Pinpoint the cell where the given text exists, returning its (x, y) midpoint coordinate. 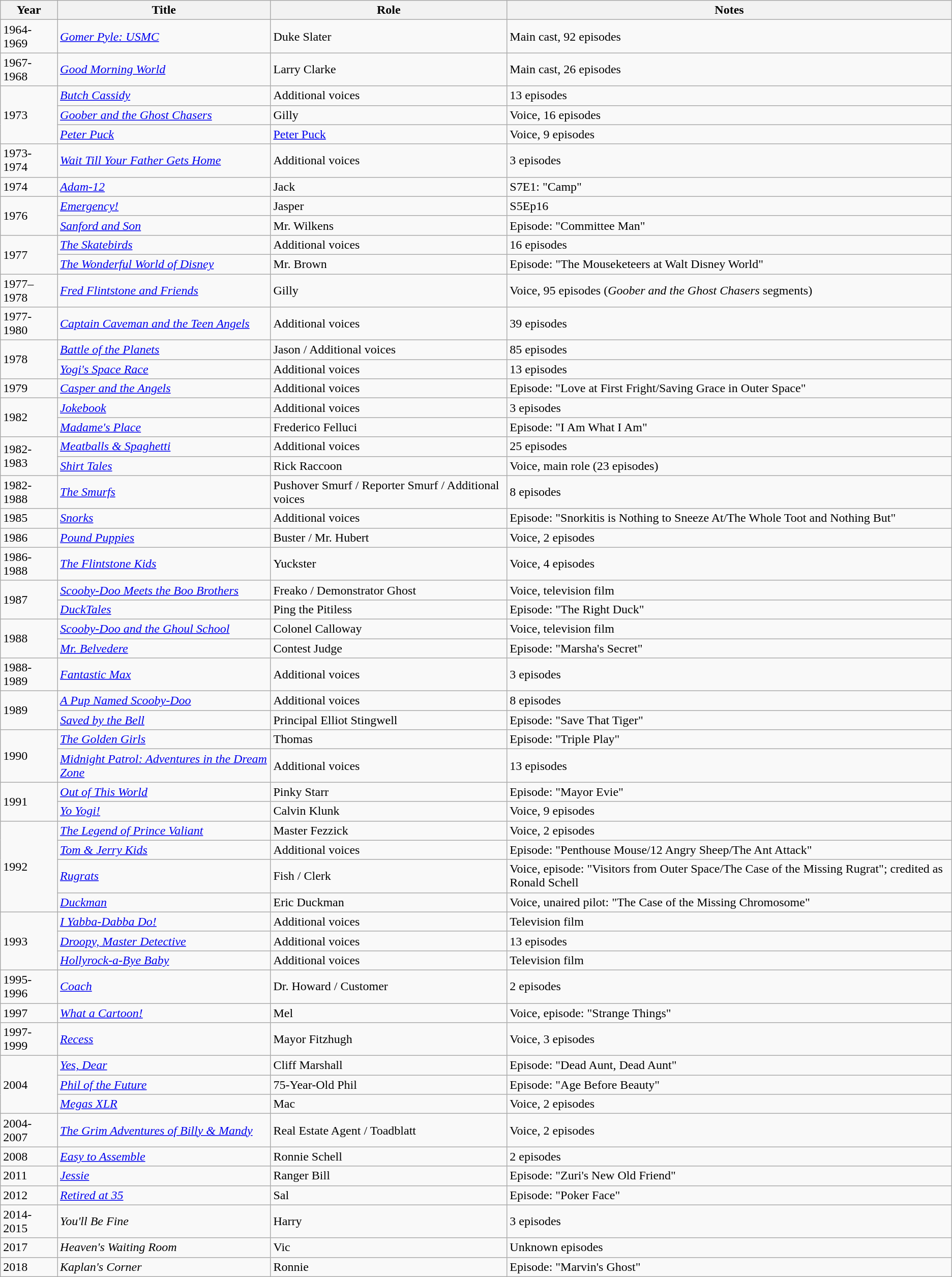
Goober and the Ghost Chasers (164, 115)
Episode: "Triple Play" (729, 739)
Fish / Clerk (389, 876)
Mayor Fitzhugh (389, 1040)
1973 (29, 115)
A Pup Named Scooby-Doo (164, 701)
Cliff Marshall (389, 1065)
Rick Raccoon (389, 466)
Ronnie Schell (389, 1156)
The Skatebirds (164, 245)
Jokebook (164, 408)
Tom & Jerry Kids (164, 850)
Adam-12 (164, 187)
1976 (29, 216)
Good Morning World (164, 69)
2008 (29, 1156)
Recess (164, 1040)
S5Ep16 (729, 206)
16 episodes (729, 245)
Colonel Calloway (389, 629)
Droopy, Master Detective (164, 941)
Episode: "Mayor Evie" (729, 792)
Episode: "Save That Tiger" (729, 720)
Freako / Demonstrator Ghost (389, 590)
Ronnie (389, 1267)
Voice, 16 episodes (729, 115)
Kaplan's Corner (164, 1267)
Rugrats (164, 876)
2004 (29, 1085)
Voice, unaired pilot: "The Case of the Missing Chromosome" (729, 902)
Real Estate Agent / Toadblatt (389, 1130)
Wait Till Your Father Gets Home (164, 161)
Mr. Wilkens (389, 225)
1964-1969 (29, 37)
Pinky Starr (389, 792)
Episode: "Committee Man" (729, 225)
Snorks (164, 518)
Episode: "Age Before Beauty" (729, 1085)
Jack (389, 187)
Jessie (164, 1176)
Pushover Smurf / Reporter Smurf / Additional voices (389, 492)
Ranger Bill (389, 1176)
Episode: "Snorkitis is Nothing to Sneeze At/The Whole Toot and Nothing But" (729, 518)
You'll Be Fine (164, 1222)
Larry Clarke (389, 69)
Fantastic Max (164, 674)
Buster / Mr. Hubert (389, 538)
Captain Caveman and the Teen Angels (164, 323)
1982-1983 (29, 456)
1985 (29, 518)
Pound Puppies (164, 538)
Saved by the Bell (164, 720)
Principal Elliot Stingwell (389, 720)
Notes (729, 10)
Mr. Belvedere (164, 648)
2012 (29, 1195)
Harry (389, 1222)
Episode: "Dead Aunt, Dead Aunt" (729, 1065)
Main cast, 92 episodes (729, 37)
Episode: "The Mouseketeers at Walt Disney World" (729, 264)
Yes, Dear (164, 1065)
2011 (29, 1176)
Episode: "Penthouse Mouse/12 Angry Sheep/The Ant Attack" (729, 850)
1978 (29, 360)
Year (29, 10)
Eric Duckman (389, 902)
Voice, main role (23 episodes) (729, 466)
1990 (29, 756)
Sal (389, 1195)
1987 (29, 600)
Scooby-Doo Meets the Boo Brothers (164, 590)
Title (164, 10)
Duckman (164, 902)
Out of This World (164, 792)
1977–1978 (29, 290)
Fred Flintstone and Friends (164, 290)
Retired at 35 (164, 1195)
1967-1968 (29, 69)
Role (389, 10)
Voice, episode: "Visitors from Outer Space/The Case of the Missing Rugrat"; credited as Ronald Schell (729, 876)
I Yabba-Dabba Do! (164, 922)
The Golden Girls (164, 739)
Thomas (389, 739)
The Wonderful World of Disney (164, 264)
75-Year-Old Phil (389, 1085)
2017 (29, 1248)
Midnight Patrol: Adventures in the Dream Zone (164, 766)
Episode: "Zuri's New Old Friend" (729, 1176)
Heaven's Waiting Room (164, 1248)
Frederico Felluci (389, 427)
Dr. Howard / Customer (389, 987)
1997 (29, 1013)
Unknown episodes (729, 1248)
Mel (389, 1013)
1992 (29, 867)
1974 (29, 187)
Episode: "I Am What I Am" (729, 427)
Emergency! (164, 206)
Hollyrock-a-Bye Baby (164, 960)
1995-1996 (29, 987)
Megas XLR (164, 1104)
The Flintstone Kids (164, 563)
2014-2015 (29, 1222)
1977-1980 (29, 323)
1973-1974 (29, 161)
Phil of the Future (164, 1085)
Voice, 3 episodes (729, 1040)
Battle of the Planets (164, 350)
The Grim Adventures of Billy & Mandy (164, 1130)
Mr. Brown (389, 264)
Shirt Tales (164, 466)
39 episodes (729, 323)
1986 (29, 538)
Casper and the Angels (164, 389)
Meatballs & Spaghetti (164, 447)
Butch Cassidy (164, 96)
Calvin Klunk (389, 811)
Voice, 95 episodes (Goober and the Ghost Chasers segments) (729, 290)
Episode: "Marsha's Secret" (729, 648)
Episode: "Love at First Fright/Saving Grace in Outer Space" (729, 389)
Main cast, 26 episodes (729, 69)
1988-1989 (29, 674)
Yogi's Space Race (164, 369)
Voice, 4 episodes (729, 563)
1979 (29, 389)
Scooby-Doo and the Ghoul School (164, 629)
Gomer Pyle: USMC (164, 37)
Yuckster (389, 563)
Episode: "The Right Duck" (729, 609)
Duke Slater (389, 37)
1982-1988 (29, 492)
25 episodes (729, 447)
2018 (29, 1267)
Mac (389, 1104)
DuckTales (164, 609)
Episode: "Poker Face" (729, 1195)
Jasper (389, 206)
Madame's Place (164, 427)
1982 (29, 418)
1993 (29, 941)
Ping the Pitiless (389, 609)
1988 (29, 638)
Contest Judge (389, 648)
Episode: "Marvin's Ghost" (729, 1267)
1989 (29, 710)
1977 (29, 254)
1986-1988 (29, 563)
The Legend of Prince Valiant (164, 830)
The Smurfs (164, 492)
Jason / Additional voices (389, 350)
Easy to Assemble (164, 1156)
Yo Yogi! (164, 811)
85 episodes (729, 350)
1997-1999 (29, 1040)
S7E1: "Camp" (729, 187)
Coach (164, 987)
What a Cartoon! (164, 1013)
Master Fezzick (389, 830)
Vic (389, 1248)
Sanford and Son (164, 225)
2004-2007 (29, 1130)
Voice, episode: "Strange Things" (729, 1013)
1991 (29, 801)
